Identify which cell holds the provided text, then report its (x, y) central coordinate. 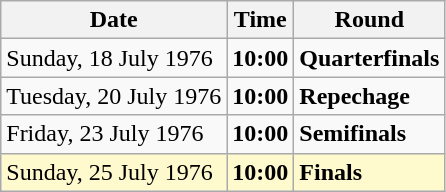
Semifinals (370, 134)
Finals (370, 172)
Date (114, 20)
Friday, 23 July 1976 (114, 134)
Quarterfinals (370, 58)
Time (260, 20)
Sunday, 18 July 1976 (114, 58)
Tuesday, 20 July 1976 (114, 96)
Round (370, 20)
Repechage (370, 96)
Sunday, 25 July 1976 (114, 172)
